Locate the cell with the specified text and output its [x, y] center coordinate. 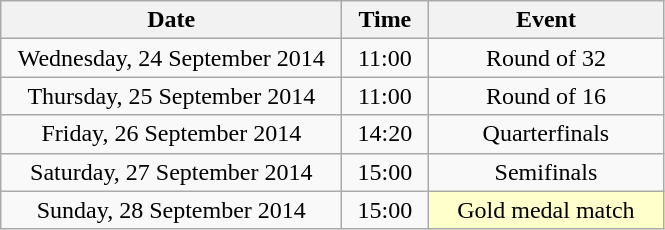
Wednesday, 24 September 2014 [172, 58]
Event [546, 20]
Round of 16 [546, 96]
Gold medal match [546, 210]
Date [172, 20]
Thursday, 25 September 2014 [172, 96]
Sunday, 28 September 2014 [172, 210]
14:20 [385, 134]
Quarterfinals [546, 134]
Friday, 26 September 2014 [172, 134]
Round of 32 [546, 58]
Semifinals [546, 172]
Time [385, 20]
Saturday, 27 September 2014 [172, 172]
